Scan for the cell matching the given text and deliver its (x, y) coordinate at center. 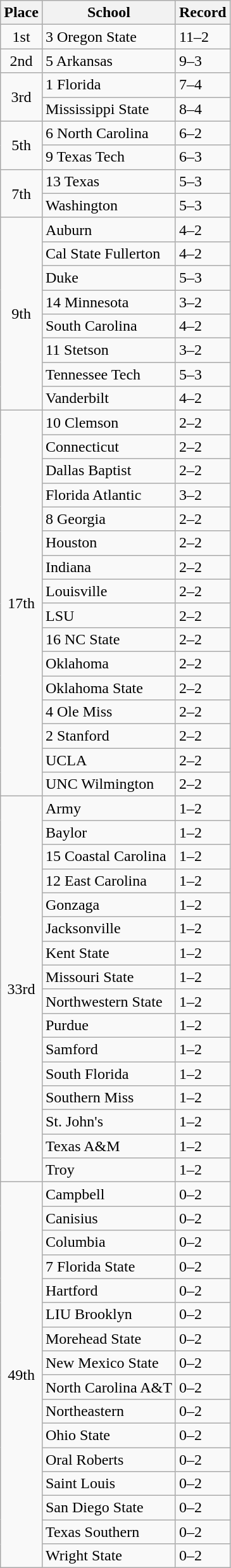
6 North Carolina (109, 133)
Gonzaga (109, 905)
11–2 (203, 37)
Jacksonville (109, 929)
9–3 (203, 61)
12 East Carolina (109, 881)
Dallas Baptist (109, 471)
Ohio State (109, 1435)
8 Georgia (109, 519)
1st (22, 37)
Purdue (109, 1025)
8–4 (203, 109)
North Carolina A&T (109, 1387)
Samford (109, 1049)
49th (22, 1375)
2 Stanford (109, 736)
Mississippi State (109, 109)
Houston (109, 543)
9 Texas Tech (109, 157)
6–2 (203, 133)
5th (22, 145)
Indiana (109, 567)
15 Coastal Carolina (109, 857)
UNC Wilmington (109, 784)
Canisius (109, 1218)
Troy (109, 1170)
Cal State Fullerton (109, 253)
6–3 (203, 157)
13 Texas (109, 181)
Tennessee Tech (109, 374)
San Diego State (109, 1508)
9th (22, 314)
South Carolina (109, 326)
Kent State (109, 953)
Oklahoma (109, 663)
4 Ole Miss (109, 712)
Texas Southern (109, 1532)
5 Arkansas (109, 61)
16 NC State (109, 639)
Washington (109, 205)
Northeastern (109, 1411)
Oklahoma State (109, 687)
7–4 (203, 85)
Oral Roberts (109, 1459)
33rd (22, 990)
10 Clemson (109, 423)
3rd (22, 97)
Morehead State (109, 1339)
Florida Atlantic (109, 495)
Texas A&M (109, 1146)
New Mexico State (109, 1363)
LIU Brooklyn (109, 1315)
17th (22, 603)
2nd (22, 61)
3 Oregon State (109, 37)
1 Florida (109, 85)
Place (22, 13)
Southern Miss (109, 1098)
Columbia (109, 1242)
Wright State (109, 1556)
7th (22, 193)
14 Minnesota (109, 302)
School (109, 13)
Campbell (109, 1194)
7 Florida State (109, 1266)
Northwestern State (109, 1001)
Missouri State (109, 977)
UCLA (109, 760)
St. John's (109, 1122)
Auburn (109, 229)
11 Stetson (109, 350)
LSU (109, 615)
Saint Louis (109, 1484)
Louisville (109, 591)
Record (203, 13)
Duke (109, 277)
Baylor (109, 832)
Hartford (109, 1291)
South Florida (109, 1074)
Vanderbilt (109, 398)
Army (109, 808)
Connecticut (109, 447)
